For the text-containing cell, return its midpoint in (X, Y) coordinate format. 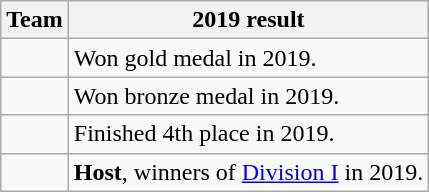
Won gold medal in 2019. (248, 58)
Team (35, 20)
Won bronze medal in 2019. (248, 96)
Host, winners of Division I in 2019. (248, 172)
Finished 4th place in 2019. (248, 134)
2019 result (248, 20)
